Locate the cell with the specified text and output its (X, Y) center coordinate. 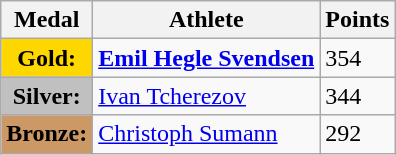
Athlete (206, 20)
292 (358, 134)
Christoph Sumann (206, 134)
Points (358, 20)
Bronze: (47, 134)
Medal (47, 20)
Silver: (47, 96)
344 (358, 96)
Emil Hegle Svendsen (206, 58)
Ivan Tcherezov (206, 96)
Gold: (47, 58)
354 (358, 58)
